Provide the (x, y) coordinate of the cell's center where the given text is located.  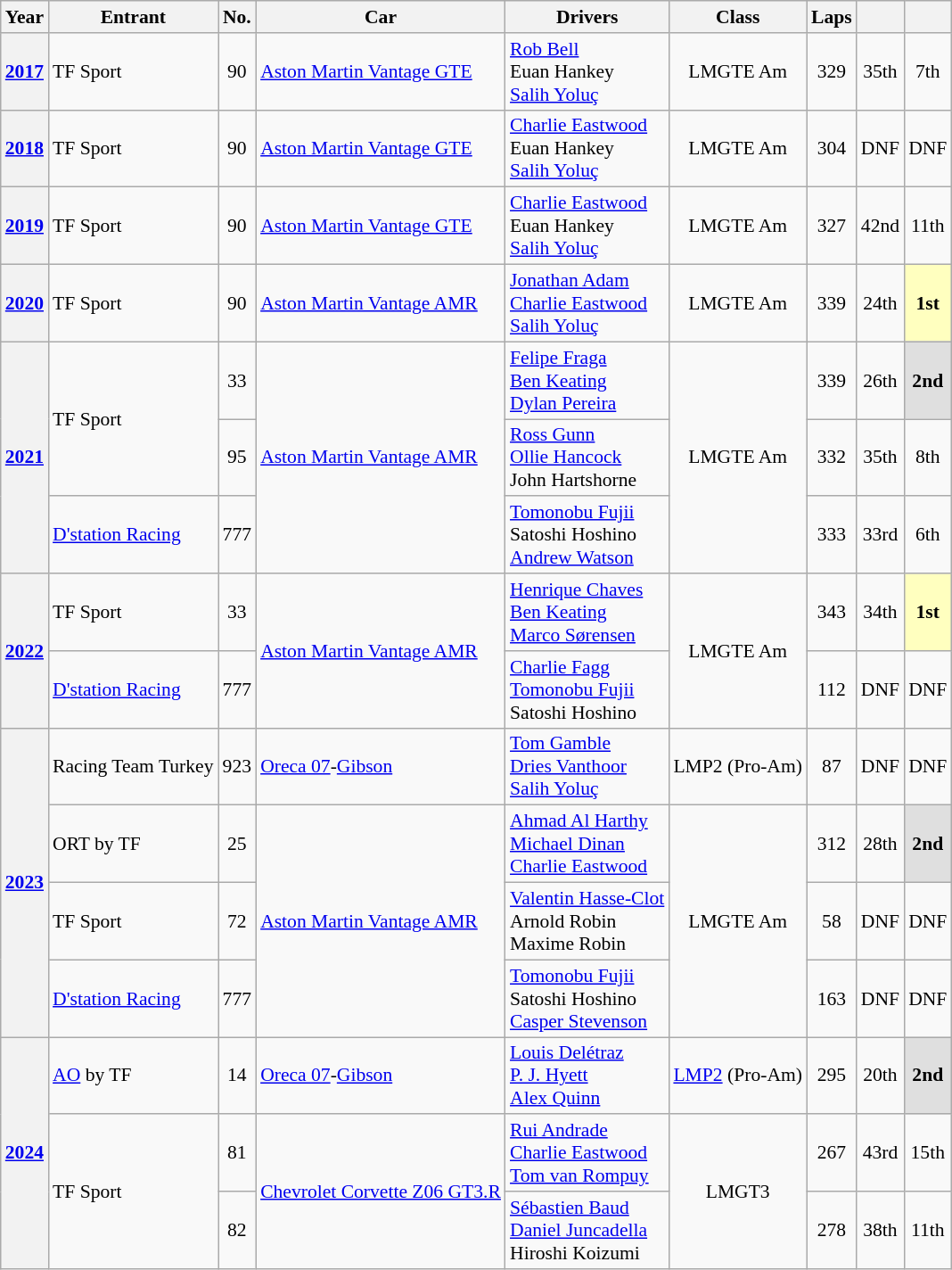
8th (927, 458)
LMGT3 (738, 1192)
Ross Gunn Ollie Hancock John Hartshorne (587, 458)
14 (237, 1076)
2019 (25, 227)
No. (237, 17)
2021 (25, 458)
2020 (25, 303)
Tomonobu Fujii Satoshi Hoshino Andrew Watson (587, 535)
Class (738, 17)
Charlie Fagg Tomonobu Fujii Satoshi Hoshino (587, 690)
Ahmad Al Harthy Michael Dinan Charlie Eastwood (587, 844)
2024 (25, 1153)
Car (381, 17)
Drivers (587, 17)
Entrant (133, 17)
2018 (25, 148)
42nd (881, 227)
Laps (832, 17)
327 (832, 227)
329 (832, 71)
2017 (25, 71)
24th (881, 303)
58 (832, 922)
7th (927, 71)
82 (237, 1231)
95 (237, 458)
333 (832, 535)
163 (832, 999)
Henrique Chaves Ben Keating Marco Sørensen (587, 612)
278 (832, 1231)
Tomonobu Fujii Satoshi Hoshino Casper Stevenson (587, 999)
Jonathan Adam Charlie Eastwood Salih Yoluç (587, 303)
Louis Delétraz P. J. Hyett Alex Quinn (587, 1076)
Year (25, 17)
34th (881, 612)
Chevrolet Corvette Z06 GT3.R (381, 1192)
33rd (881, 535)
Rob Bell Euan Hankey Salih Yoluç (587, 71)
295 (832, 1076)
81 (237, 1154)
15th (927, 1154)
28th (881, 844)
87 (832, 767)
38th (881, 1231)
2023 (25, 882)
Tom Gamble Dries Vanthoor Salih Yoluç (587, 767)
Sébastien Baud Daniel Juncadella Hiroshi Koizumi (587, 1231)
ORT by TF (133, 844)
Rui Andrade Charlie Eastwood Tom van Rompuy (587, 1154)
6th (927, 535)
25 (237, 844)
312 (832, 844)
Felipe Fraga Ben Keating Dylan Pereira (587, 380)
43rd (881, 1154)
Valentin Hasse-Clot Arnold Robin Maxime Robin (587, 922)
267 (832, 1154)
72 (237, 922)
923 (237, 767)
26th (881, 380)
343 (832, 612)
304 (832, 148)
2022 (25, 651)
20th (881, 1076)
AO by TF (133, 1076)
332 (832, 458)
Racing Team Turkey (133, 767)
112 (832, 690)
